Find where the given text appears and provide that cell's center as [x, y] coordinate. 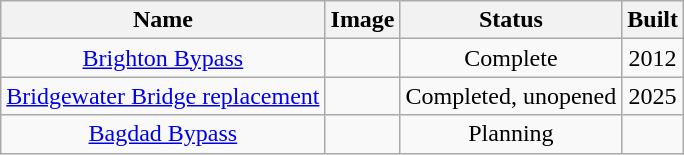
Name [163, 20]
Built [653, 20]
2012 [653, 58]
Bagdad Bypass [163, 134]
Brighton Bypass [163, 58]
Status [511, 20]
Complete [511, 58]
Planning [511, 134]
Bridgewater Bridge replacement [163, 96]
2025 [653, 96]
Completed, unopened [511, 96]
Image [362, 20]
